Identify which cell holds the provided text, then report its (X, Y) central coordinate. 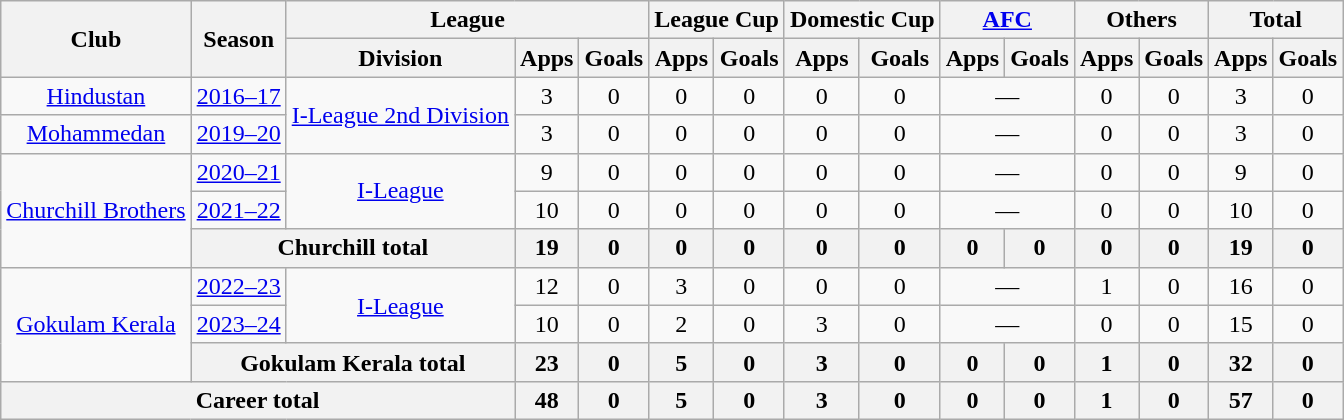
League Cup (717, 20)
48 (547, 400)
2023–24 (238, 324)
Churchill total (352, 248)
Gokulam Kerala total (352, 362)
2020–21 (238, 172)
2 (682, 324)
Gokulam Kerala (96, 324)
Club (96, 39)
Others (1141, 20)
32 (1241, 362)
2022–23 (238, 286)
2021–22 (238, 210)
Division (400, 58)
2016–17 (238, 96)
12 (547, 286)
Career total (258, 400)
Season (238, 39)
15 (1241, 324)
I-League 2nd Division (400, 115)
23 (547, 362)
Domestic Cup (862, 20)
Total (1276, 20)
Hindustan (96, 96)
AFC (1007, 20)
Mohammedan (96, 134)
League (468, 20)
Churchill Brothers (96, 210)
2019–20 (238, 134)
16 (1241, 286)
57 (1241, 400)
